Return (X, Y) of the center of cell containing provided text 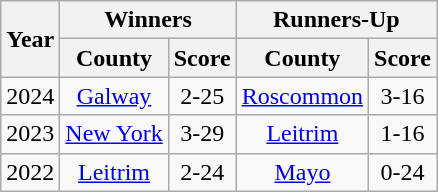
1-16 (403, 134)
Year (30, 39)
2022 (30, 172)
2-24 (202, 172)
Roscommon (302, 96)
0-24 (403, 172)
Runners-Up (336, 20)
2024 (30, 96)
Galway (114, 96)
Winners (148, 20)
3-29 (202, 134)
2-25 (202, 96)
2023 (30, 134)
Mayo (302, 172)
3-16 (403, 96)
New York (114, 134)
